Capture the cell that displays the provided text and extract its [x, y] central coordinate. 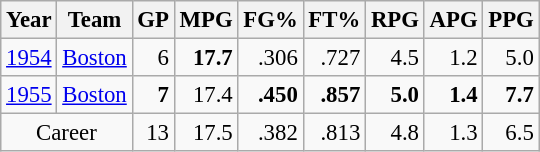
.382 [270, 133]
.857 [334, 95]
RPG [396, 20]
Team [94, 20]
.306 [270, 58]
GP [153, 20]
6 [153, 58]
6.5 [511, 133]
Year [29, 20]
1955 [29, 95]
.813 [334, 133]
1954 [29, 58]
PPG [511, 20]
17.7 [206, 58]
.727 [334, 58]
17.4 [206, 95]
1.3 [454, 133]
7.7 [511, 95]
7 [153, 95]
1.4 [454, 95]
APG [454, 20]
FG% [270, 20]
.450 [270, 95]
13 [153, 133]
4.5 [396, 58]
Career [66, 133]
17.5 [206, 133]
1.2 [454, 58]
MPG [206, 20]
FT% [334, 20]
4.8 [396, 133]
